Return the [x, y] coordinate for the center point of the cell that contains the specified text.  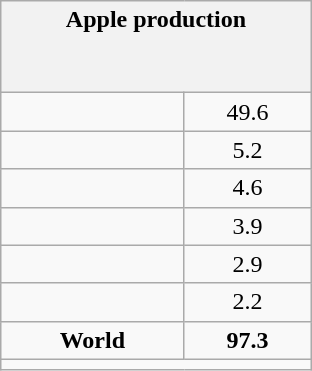
97.3 [248, 340]
4.6 [248, 188]
2.9 [248, 264]
World [92, 340]
3.9 [248, 226]
5.2 [248, 150]
2.2 [248, 302]
49.6 [248, 112]
Apple production [156, 47]
